Extract the (X, Y) coordinate from the center of the cell holding the provided text.  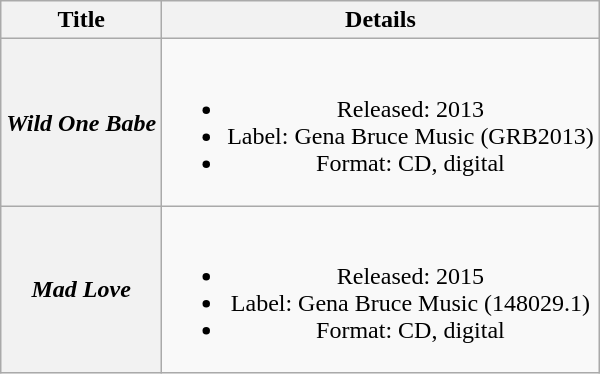
Released: 2013Label: Gena Bruce Music (GRB2013)Format: CD, digital (381, 122)
Title (82, 20)
Wild One Babe (82, 122)
Mad Love (82, 290)
Details (381, 20)
Released: 2015Label: Gena Bruce Music (148029.1)Format: CD, digital (381, 290)
